From the cell containing the given text, extract its center point as [x, y] coordinate. 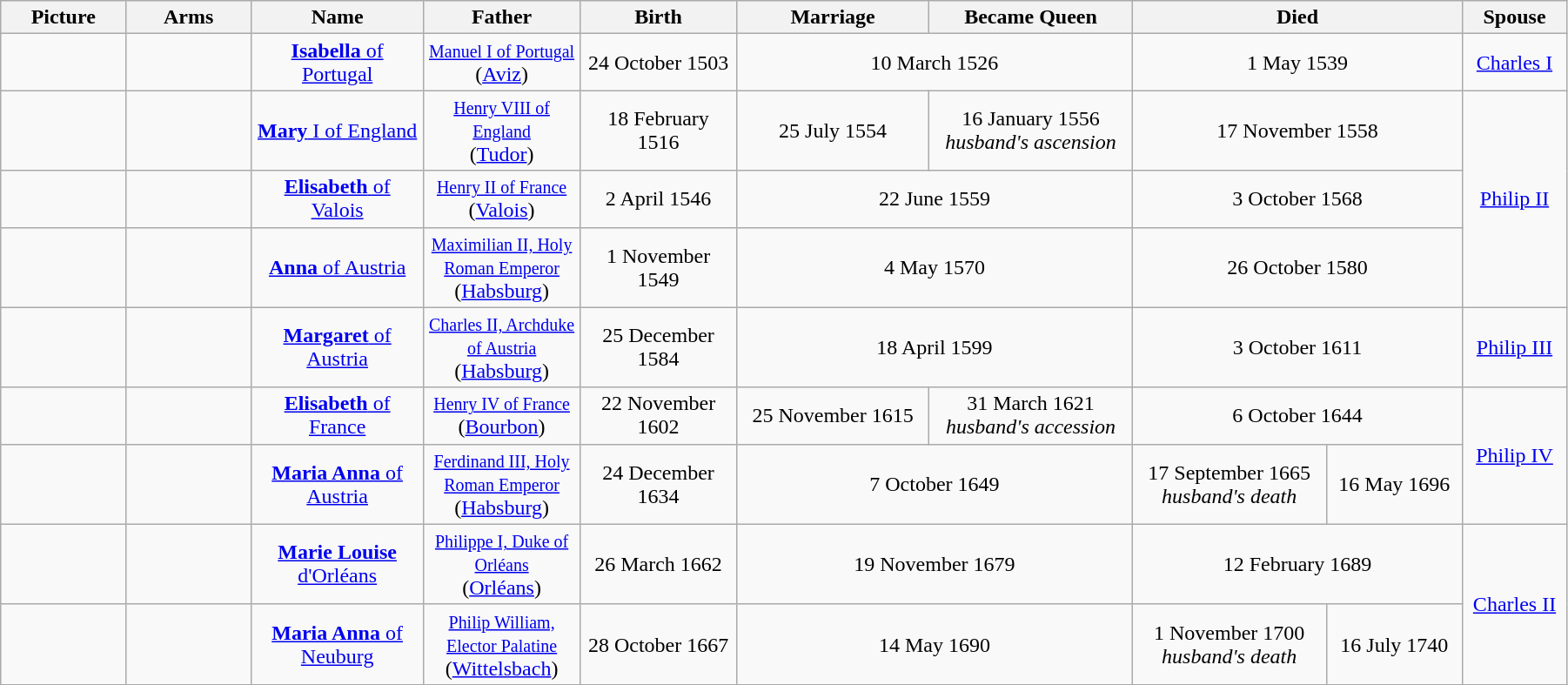
Philip William, Elector Palatine(Wittelsbach) [502, 644]
Picture [64, 17]
Maria Anna of Neuburg [338, 644]
Name [338, 17]
Ferdinand III, Holy Roman Emperor(Habsburg) [502, 484]
12 February 1689 [1297, 564]
Philip IV [1515, 456]
26 March 1662 [659, 564]
22 June 1559 [935, 198]
2 April 1546 [659, 198]
1 May 1539 [1297, 63]
17 November 1558 [1297, 131]
22 November 1602 [659, 416]
26 October 1580 [1297, 267]
Anna of Austria [338, 267]
25 November 1615 [834, 416]
Charles I [1515, 63]
19 November 1679 [935, 564]
Philip III [1515, 347]
Henry IV of France(Bourbon) [502, 416]
Mary I of England [338, 131]
Father [502, 17]
Maximilian II, Holy Roman Emperor(Habsburg) [502, 267]
Henry VIII of England(Tudor) [502, 131]
28 October 1667 [659, 644]
25 July 1554 [834, 131]
14 May 1690 [935, 644]
Became Queen [1031, 17]
Marie Louise d'Orléans [338, 564]
Isabella of Portugal [338, 63]
Birth [659, 17]
Marriage [834, 17]
3 October 1568 [1297, 198]
16 July 1740 [1394, 644]
1 November 1700husband's death [1229, 644]
Elisabeth of France [338, 416]
Charles II, Archduke of Austria (Habsburg) [502, 347]
Philippe I, Duke of Orléans(Orléans) [502, 564]
24 October 1503 [659, 63]
25 December 1584 [659, 347]
7 October 1649 [935, 484]
Arms [189, 17]
Manuel I of Portugal(Aviz) [502, 63]
6 October 1644 [1297, 416]
10 March 1526 [935, 63]
Maria Anna of Austria [338, 484]
16 May 1696 [1394, 484]
17 September 1665husband's death [1229, 484]
Charles II [1515, 604]
3 October 1611 [1297, 347]
18 February 1516 [659, 131]
1 November 1549 [659, 267]
18 April 1599 [935, 347]
31 March 1621husband's accession [1031, 416]
4 May 1570 [935, 267]
Philip II [1515, 198]
Henry II of France(Valois) [502, 198]
24 December 1634 [659, 484]
16 January 1556husband's ascension [1031, 131]
Elisabeth of Valois [338, 198]
Spouse [1515, 17]
Margaret of Austria [338, 347]
Died [1297, 17]
